Search for the cell housing the specified text and yield its (X, Y) center coordinate. 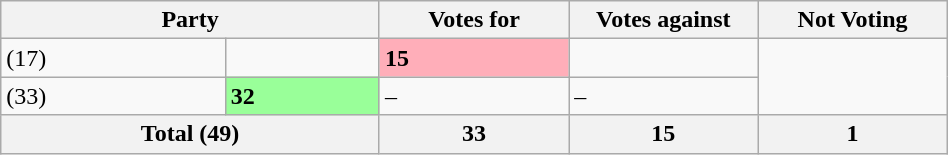
(33) (113, 96)
(17) (113, 58)
1 (852, 134)
Votes for (474, 20)
32 (302, 96)
Total (49) (190, 134)
Not Voting (852, 20)
33 (474, 134)
Party (190, 20)
Votes against (664, 20)
